Extract the [X, Y] coordinate from the center of the cell holding the provided text.  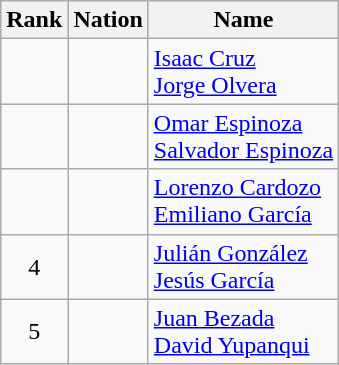
Isaac CruzJorge Olvera [243, 72]
Omar EspinozaSalvador Espinoza [243, 136]
Julián GonzálezJesús García [243, 266]
4 [34, 266]
Rank [34, 20]
Nation [108, 20]
5 [34, 332]
Lorenzo CardozoEmiliano García [243, 202]
Juan BezadaDavid Yupanqui [243, 332]
Name [243, 20]
